Locate the cell with the specified text and output its (X, Y) center coordinate. 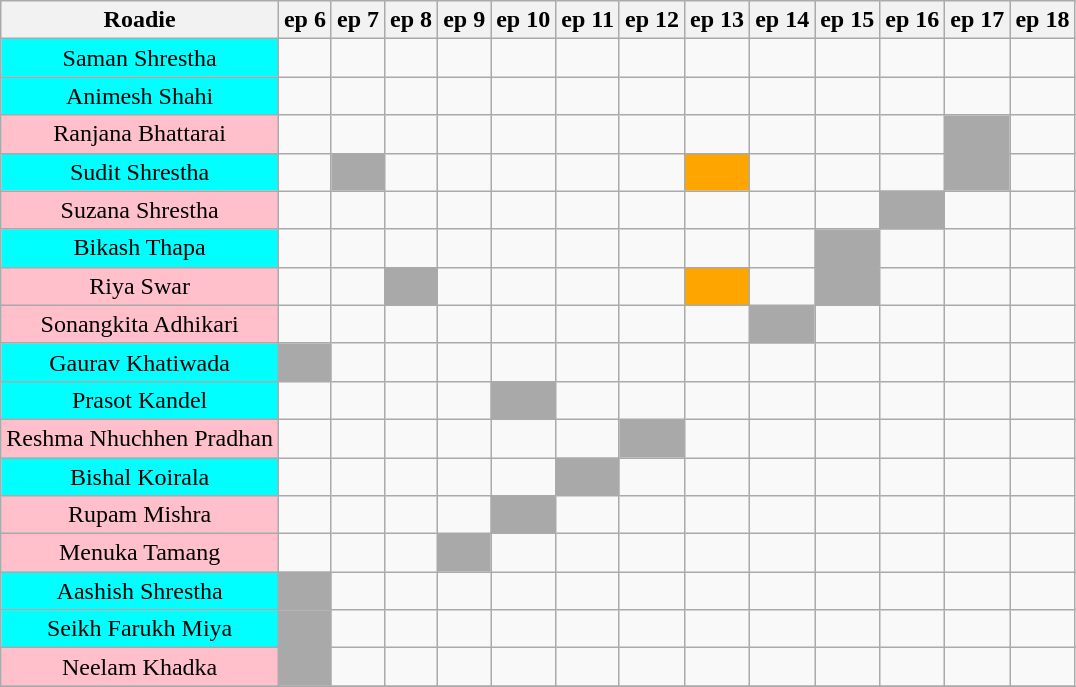
ep 8 (412, 20)
Sudit Shrestha (140, 172)
Suzana Shrestha (140, 210)
Prasot Kandel (140, 400)
ep 15 (848, 20)
ep 17 (978, 20)
ep 12 (652, 20)
Aashish Shrestha (140, 591)
Animesh Shahi (140, 96)
ep 14 (782, 20)
ep 6 (304, 20)
Gaurav Khatiwada (140, 362)
ep 16 (912, 20)
ep 18 (1042, 20)
Menuka Tamang (140, 553)
Bishal Koirala (140, 477)
Neelam Khadka (140, 667)
Ranjana Bhattarai (140, 134)
ep 9 (464, 20)
Sonangkita Adhikari (140, 324)
ep 7 (358, 20)
Roadie (140, 20)
ep 13 (718, 20)
ep 11 (588, 20)
Riya Swar (140, 286)
ep 10 (524, 20)
Seikh Farukh Miya (140, 629)
Saman Shrestha (140, 58)
Rupam Mishra (140, 515)
Bikash Thapa (140, 248)
Reshma Nhuchhen Pradhan (140, 438)
